Capture the cell that displays the provided text and extract its (X, Y) central coordinate. 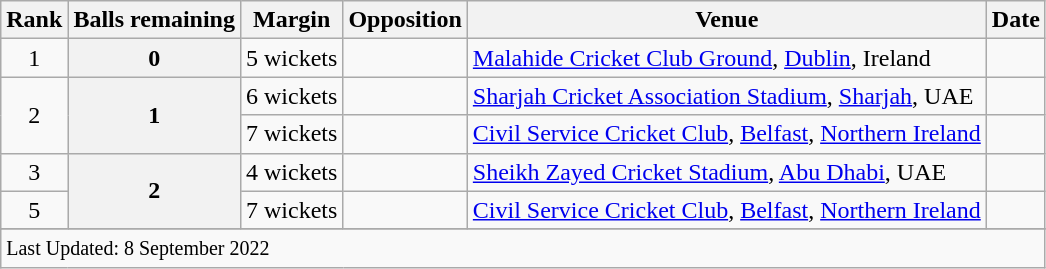
Opposition (405, 20)
0 (154, 58)
4 wickets (291, 172)
5 wickets (291, 58)
Rank (34, 20)
Margin (291, 20)
Date (1016, 20)
Balls remaining (154, 20)
Malahide Cricket Club Ground, Dublin, Ireland (726, 58)
Sharjah Cricket Association Stadium, Sharjah, UAE (726, 96)
3 (34, 172)
6 wickets (291, 96)
5 (34, 210)
Sheikh Zayed Cricket Stadium, Abu Dhabi, UAE (726, 172)
Last Updated: 8 September 2022 (524, 248)
Venue (726, 20)
